From the cell containing the given text, extract its center point as (X, Y) coordinate. 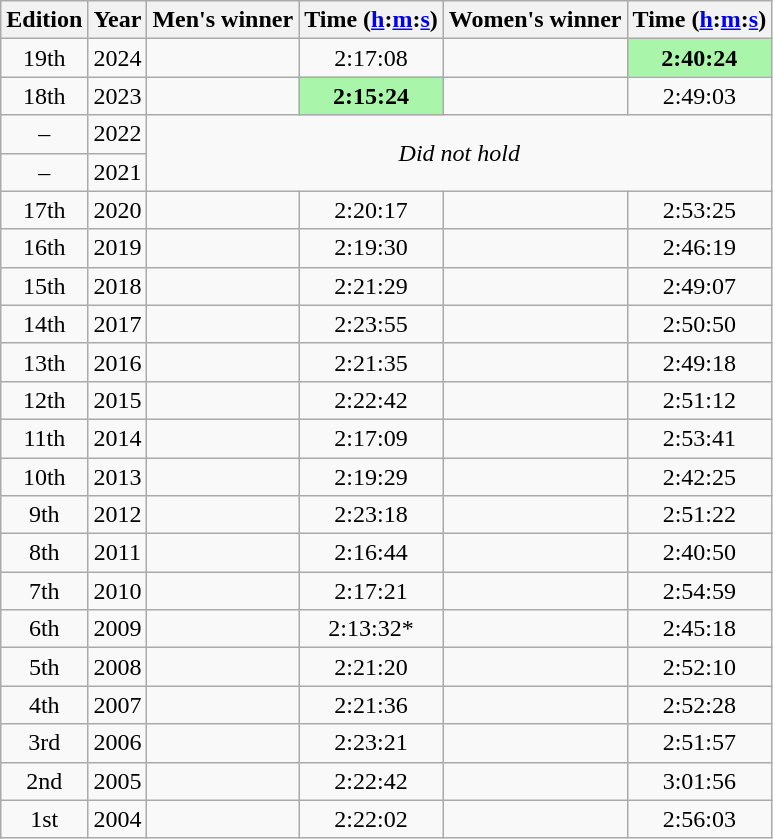
2:23:55 (372, 324)
2:40:24 (700, 58)
2:21:29 (372, 286)
3rd (44, 743)
2:19:30 (372, 248)
2:21:36 (372, 705)
17th (44, 210)
8th (44, 553)
2022 (118, 134)
2:54:59 (700, 591)
2:42:25 (700, 477)
2:17:21 (372, 591)
2005 (118, 781)
15th (44, 286)
2:17:08 (372, 58)
2:15:24 (372, 96)
13th (44, 362)
2:51:57 (700, 743)
2:56:03 (700, 819)
2012 (118, 515)
2021 (118, 172)
18th (44, 96)
2:40:50 (700, 553)
12th (44, 400)
2:46:19 (700, 248)
10th (44, 477)
2:49:18 (700, 362)
Women's winner (535, 20)
9th (44, 515)
Edition (44, 20)
2:17:09 (372, 438)
2:21:20 (372, 667)
2:51:12 (700, 400)
19th (44, 58)
2:52:28 (700, 705)
5th (44, 667)
2023 (118, 96)
2:49:03 (700, 96)
Did not hold (460, 153)
2016 (118, 362)
2:52:10 (700, 667)
2:22:02 (372, 819)
2007 (118, 705)
2:19:29 (372, 477)
2nd (44, 781)
2:21:35 (372, 362)
1st (44, 819)
2:13:32* (372, 629)
2:51:22 (700, 515)
2004 (118, 819)
4th (44, 705)
2:50:50 (700, 324)
2008 (118, 667)
3:01:56 (700, 781)
2018 (118, 286)
2:23:21 (372, 743)
Year (118, 20)
16th (44, 248)
2017 (118, 324)
2024 (118, 58)
2:45:18 (700, 629)
2015 (118, 400)
2014 (118, 438)
11th (44, 438)
2:23:18 (372, 515)
2:53:25 (700, 210)
2:16:44 (372, 553)
2013 (118, 477)
Men's winner (223, 20)
7th (44, 591)
2:20:17 (372, 210)
2:49:07 (700, 286)
2:53:41 (700, 438)
2006 (118, 743)
6th (44, 629)
2019 (118, 248)
2020 (118, 210)
2010 (118, 591)
2009 (118, 629)
14th (44, 324)
2011 (118, 553)
